Find where the given text appears and provide that cell's center as (X, Y) coordinate. 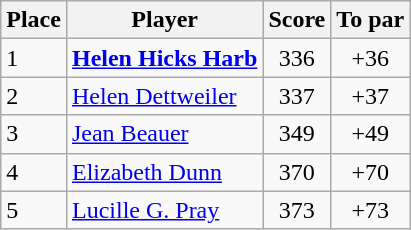
Lucille G. Pray (164, 210)
+73 (370, 210)
+49 (370, 134)
Player (164, 20)
Helen Hicks Harb (164, 58)
3 (34, 134)
1 (34, 58)
337 (297, 96)
5 (34, 210)
Helen Dettweiler (164, 96)
4 (34, 172)
2 (34, 96)
+36 (370, 58)
Jean Beauer (164, 134)
370 (297, 172)
Score (297, 20)
+70 (370, 172)
Place (34, 20)
336 (297, 58)
349 (297, 134)
+37 (370, 96)
To par (370, 20)
373 (297, 210)
Elizabeth Dunn (164, 172)
